Provide the [x, y] coordinate of the cell's center where the given text is located.  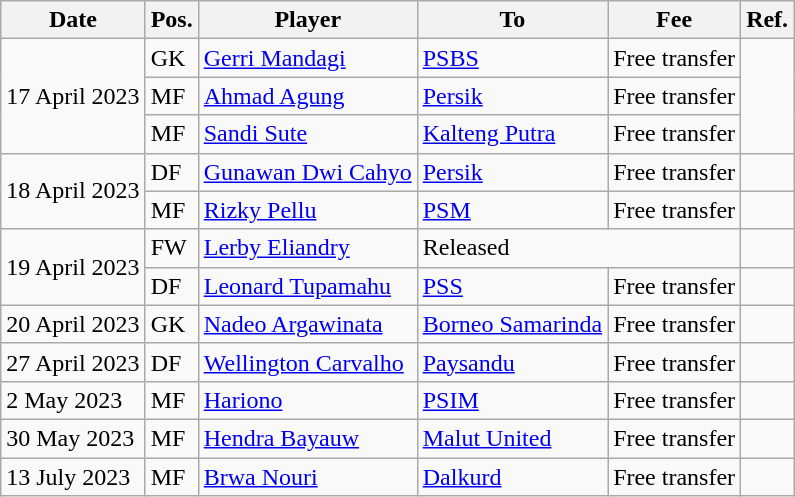
20 April 2023 [73, 324]
Nadeo Argawinata [308, 324]
Wellington Carvalho [308, 362]
PSBS [512, 58]
Leonard Tupamahu [308, 286]
30 May 2023 [73, 438]
13 July 2023 [73, 477]
Sandi Sute [308, 134]
Kalteng Putra [512, 134]
2 May 2023 [73, 400]
PSIM [512, 400]
Hendra Bayauw [308, 438]
PSS [512, 286]
PSM [512, 210]
17 April 2023 [73, 96]
27 April 2023 [73, 362]
Borneo Samarinda [512, 324]
Released [578, 248]
Rizky Pellu [308, 210]
Pos. [172, 20]
Player [308, 20]
Paysandu [512, 362]
Dalkurd [512, 477]
Malut United [512, 438]
Date [73, 20]
Gerri Mandagi [308, 58]
18 April 2023 [73, 191]
19 April 2023 [73, 267]
Fee [674, 20]
Ref. [768, 20]
Gunawan Dwi Cahyo [308, 172]
Ahmad Agung [308, 96]
FW [172, 248]
To [512, 20]
Brwa Nouri [308, 477]
Lerby Eliandry [308, 248]
Hariono [308, 400]
